Output the (x, y) coordinate of the center of the cell containing the given text.  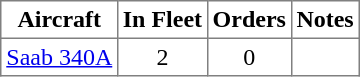
2 (163, 57)
In Fleet (163, 20)
Aircraft (59, 20)
Notes (325, 20)
0 (249, 57)
Saab 340A (59, 57)
Orders (249, 20)
